Scan for the cell matching the given text and deliver its (X, Y) coordinate at center. 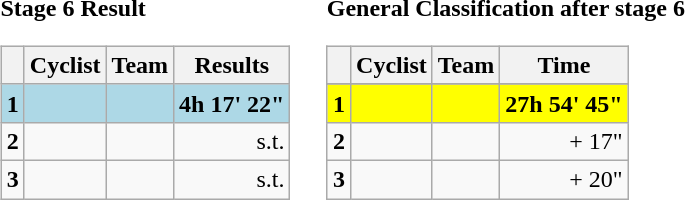
Time (564, 65)
+ 20" (564, 179)
+ 17" (564, 141)
27h 54' 45" (564, 103)
4h 17' 22" (232, 103)
Results (232, 65)
